Find where the given text appears and provide that cell's center as [x, y] coordinate. 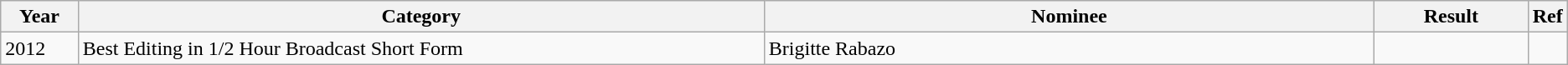
Ref [1548, 17]
Brigitte Rabazo [1069, 48]
Best Editing in 1/2 Hour Broadcast Short Form [420, 48]
Result [1452, 17]
Category [420, 17]
2012 [39, 48]
Year [39, 17]
Nominee [1069, 17]
